Scan for the cell matching the given text and deliver its (x, y) coordinate at center. 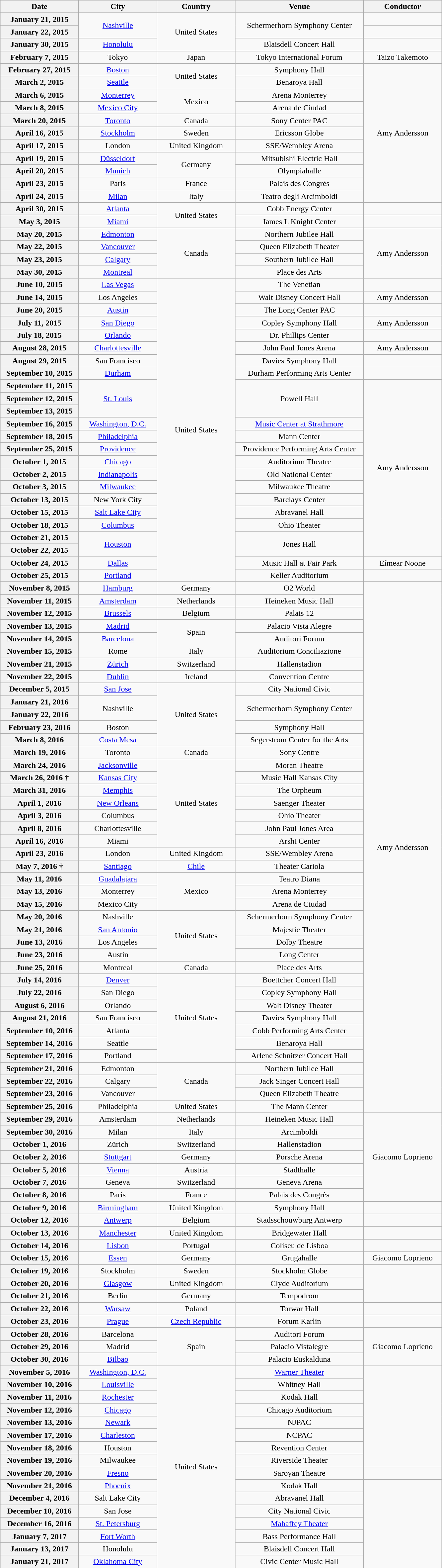
October 22, 2016 (39, 1309)
November 18, 2016 (39, 1448)
August 21, 2016 (39, 1018)
April 16, 2015 (39, 133)
March 24, 2016 (39, 765)
St. Louis (118, 399)
Tokyo (118, 57)
June 25, 2016 (39, 968)
October 13, 2016 (39, 1233)
November 5, 2016 (39, 1372)
Country (196, 7)
April 19, 2015 (39, 158)
Music Hall at Fair Park (299, 563)
Glasgow (118, 1283)
Düsseldorf (118, 158)
November 13, 2016 (39, 1423)
July 18, 2015 (39, 335)
Poland (196, 1309)
September 16, 2015 (39, 424)
September 17, 2016 (39, 1056)
O2 World (299, 588)
Stockholm Globe (299, 1271)
March 20, 2015 (39, 120)
November 19, 2016 (39, 1460)
James L Knight Center (299, 222)
Providence (118, 449)
January 22, 2016 (39, 714)
June 14, 2015 (39, 297)
Charleston (118, 1435)
Rochester (118, 1397)
Teatro Diana (299, 879)
March 8, 2016 (39, 740)
Conductor (403, 7)
Santiago (118, 866)
November 11, 2016 (39, 1397)
Indianapolis (118, 474)
October 23, 2016 (39, 1321)
Saenger Theater (299, 803)
Walt Disney Theater (299, 1005)
Newark (118, 1423)
Arcimboldi (299, 1132)
May 13, 2016 (39, 891)
The Venetian (299, 285)
October 30, 2016 (39, 1359)
New York City (118, 500)
San Antonio (118, 929)
Dallas (118, 563)
Palacio Vista Alegre (299, 626)
November 12, 2016 (39, 1410)
Portugal (196, 1245)
October 1, 2016 (39, 1144)
The Mann Center (299, 1106)
Vienna (118, 1169)
October 9, 2016 (39, 1208)
Durham (118, 373)
October 22, 2015 (39, 550)
May 21, 2016 (39, 929)
July 22, 2016 (39, 993)
Olympiahalle (299, 171)
Geneva (118, 1182)
September 30, 2016 (39, 1132)
April 24, 2015 (39, 196)
Walt Disney Concert Hall (299, 297)
The Orpheum (299, 790)
November 13, 2015 (39, 626)
November 20, 2016 (39, 1473)
Phoenix (118, 1486)
St. Petersburg (118, 1523)
September 10, 2015 (39, 373)
Ireland (196, 677)
September 10, 2016 (39, 1031)
Tempodrom (299, 1296)
December 5, 2015 (39, 689)
Mahaffey Theater (299, 1523)
Grugahalle (299, 1258)
Fresno (118, 1473)
June 13, 2016 (39, 942)
October 12, 2016 (39, 1220)
January 22, 2015 (39, 32)
November 10, 2016 (39, 1385)
Denver (118, 980)
Hamburg (118, 588)
Brussels (118, 613)
Lisbon (118, 1245)
Riverside Theater (299, 1460)
Costa Mesa (118, 740)
Chicago Auditorium (299, 1410)
Palacio Euskalduna (299, 1359)
Arsht Center (299, 841)
Clyde Auditorium (299, 1283)
May 11, 2016 (39, 879)
September 22, 2016 (39, 1081)
October 24, 2015 (39, 563)
Powell Hall (299, 399)
July 11, 2015 (39, 323)
Memphis (118, 790)
January 21, 2017 (39, 1561)
January 7, 2017 (39, 1536)
Venue (299, 7)
Majestic Theater (299, 929)
September 25, 2016 (39, 1106)
May 22, 2015 (39, 247)
June 10, 2015 (39, 285)
October 20, 2016 (39, 1283)
Jones Hall (299, 544)
March 19, 2016 (39, 752)
June 23, 2016 (39, 955)
October 25, 2015 (39, 576)
Whitney Hall (299, 1385)
Sony Centre (299, 752)
Kansas City (118, 778)
Bilbao (118, 1359)
May 20, 2015 (39, 234)
March 2, 2015 (39, 82)
July 14, 2016 (39, 980)
September 14, 2016 (39, 1043)
May 30, 2015 (39, 272)
September 23, 2016 (39, 1094)
NCPAC (299, 1435)
Munich (118, 171)
Berlin (118, 1296)
October 14, 2016 (39, 1245)
Warner Theater (299, 1372)
Porsche Arena (299, 1157)
Queen Elizabeth Theatre (299, 1094)
Geneva Arena (299, 1182)
April 20, 2015 (39, 171)
Palacio Vistalegre (299, 1346)
Stadsschouwburg Antwerp (299, 1220)
Fort Worth (118, 1536)
Cobb Performing Arts Center (299, 1031)
January 21, 2016 (39, 702)
Durham Performing Arts Center (299, 373)
Eímear Noone (403, 563)
November 21, 2016 (39, 1486)
April 3, 2016 (39, 816)
February 23, 2016 (39, 727)
April 1, 2016 (39, 803)
September 11, 2015 (39, 386)
November 21, 2015 (39, 664)
May 15, 2016 (39, 904)
Jacksonville (118, 765)
Mann Center (299, 436)
Segerstrom Center for the Arts (299, 740)
October 21, 2015 (39, 537)
Sony Center PAC (299, 120)
Southern Jubilee Hall (299, 259)
Warsaw (118, 1309)
Dr. Phillips Center (299, 335)
November 17, 2016 (39, 1435)
October 7, 2016 (39, 1182)
September 29, 2016 (39, 1119)
Austria (196, 1169)
May 3, 2015 (39, 222)
January 21, 2015 (39, 19)
Prague (118, 1321)
April 23, 2016 (39, 854)
October 8, 2016 (39, 1195)
September 21, 2016 (39, 1068)
Teatro degli Arcimboldi (299, 196)
November 14, 2015 (39, 639)
December 4, 2016 (39, 1498)
November 11, 2015 (39, 601)
City (118, 7)
Chile (196, 866)
March 26, 2016 † (39, 778)
August 6, 2016 (39, 1005)
March 31, 2016 (39, 790)
Birmingham (118, 1208)
Boettcher Concert Hall (299, 980)
The Long Center PAC (299, 310)
Stadthalle (299, 1169)
Civic Center Music Hall (299, 1561)
November 8, 2015 (39, 588)
April 30, 2015 (39, 209)
Ericsson Globe (299, 133)
May 7, 2016 † (39, 866)
Music Center at Strathmore (299, 424)
September 12, 2015 (39, 399)
NJPAC (299, 1423)
September 18, 2015 (39, 436)
March 6, 2015 (39, 95)
Louisville (118, 1385)
June 20, 2015 (39, 310)
Barclays Center (299, 500)
April 8, 2016 (39, 828)
Manchester (118, 1233)
Antwerp (118, 1220)
Moran Theatre (299, 765)
Theater Cariola (299, 866)
April 17, 2015 (39, 145)
Forum Karlin (299, 1321)
May 23, 2015 (39, 259)
John Paul Jones Arena (299, 348)
August 29, 2015 (39, 360)
Coliseu de Lisboa (299, 1245)
Bridgewater Hall (299, 1233)
September 25, 2015 (39, 449)
December 10, 2016 (39, 1511)
Revention Center (299, 1448)
October 15, 2015 (39, 512)
October 28, 2016 (39, 1334)
Date (39, 7)
Taizo Takemoto (403, 57)
Queen Elizabeth Theater (299, 247)
November 12, 2015 (39, 613)
Essen (118, 1258)
August 28, 2015 (39, 348)
Convention Centre (299, 677)
Auditorium Conciliazione (299, 651)
Cobb Energy Center (299, 209)
September 13, 2015 (39, 411)
October 18, 2015 (39, 525)
Long Center (299, 955)
Czech Republic (196, 1321)
January 13, 2017 (39, 1549)
November 22, 2015 (39, 677)
Milwaukee Theatre (299, 487)
October 2, 2016 (39, 1157)
February 7, 2015 (39, 57)
October 5, 2016 (39, 1169)
Dublin (118, 677)
April 16, 2016 (39, 841)
February 27, 2015 (39, 70)
January 30, 2015 (39, 45)
John Paul Jones Area (299, 828)
Music Hall Kansas City (299, 778)
October 1, 2015 (39, 462)
Arlene Schnitzer Concert Hall (299, 1056)
Las Vegas (118, 285)
April 23, 2015 (39, 184)
Palais 12 (299, 613)
Saroyan Theatre (299, 1473)
Bass Performance Hall (299, 1536)
Auditorium Theatre (299, 462)
December 16, 2016 (39, 1523)
October 3, 2015 (39, 487)
Torwar Hall (299, 1309)
Tokyo International Forum (299, 57)
New Orleans (118, 803)
Mitsubishi Electric Hall (299, 158)
Rome (118, 651)
October 2, 2015 (39, 474)
Jack Singer Concert Hall (299, 1081)
October 13, 2015 (39, 500)
Keller Auditorium (299, 576)
Oklahoma City (118, 1561)
Providence Performing Arts Center (299, 449)
October 15, 2016 (39, 1258)
Old National Center (299, 474)
March 8, 2015 (39, 108)
October 19, 2016 (39, 1271)
Guadalajara (118, 879)
October 29, 2016 (39, 1346)
May 20, 2016 (39, 917)
October 21, 2016 (39, 1296)
Stuttgart (118, 1157)
November 15, 2015 (39, 651)
Japan (196, 57)
Dolby Theatre (299, 942)
